Determine the [X, Y] coordinate at the center of the cell enclosing the given text.  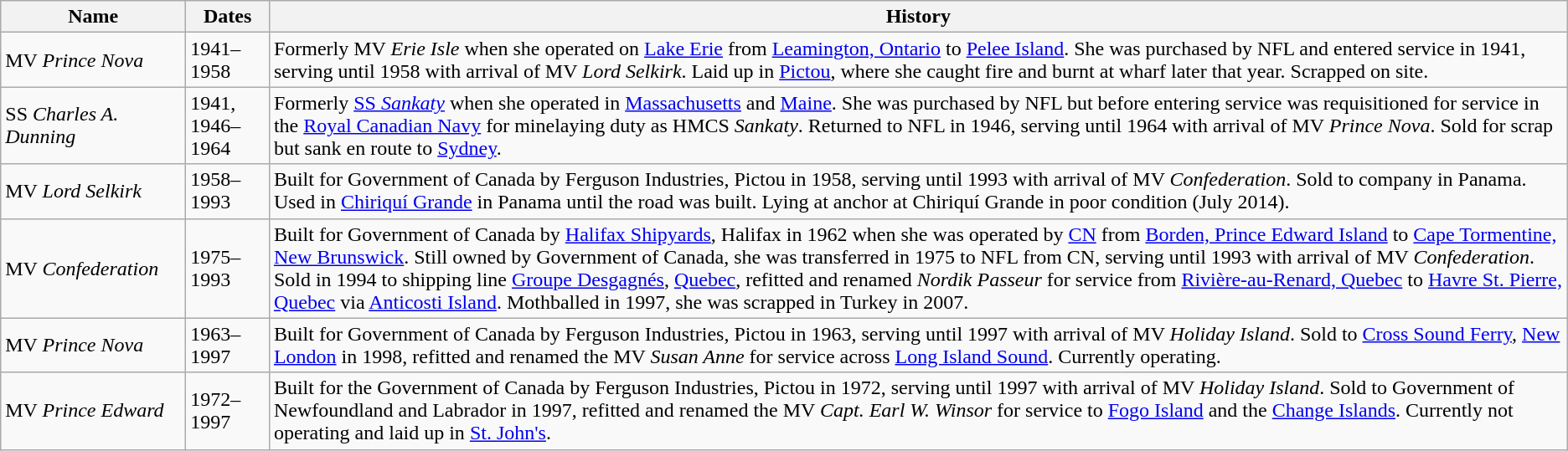
SS Charles A. Dunning [94, 126]
1941–1958 [228, 60]
1958–1993 [228, 191]
Name [94, 17]
1972–1997 [228, 411]
1975–1993 [228, 268]
Dates [228, 17]
MV Lord Selkirk [94, 191]
History [918, 17]
1963–1997 [228, 345]
MV Confederation [94, 268]
1941, 1946–1964 [228, 126]
MV Prince Edward [94, 411]
